Search for the cell housing the specified text and yield its [X, Y] center coordinate. 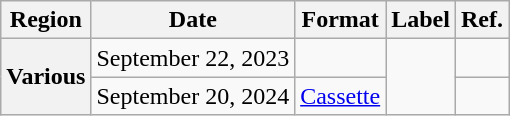
September 20, 2024 [193, 96]
September 22, 2023 [193, 58]
Date [193, 20]
Cassette [340, 96]
Region [46, 20]
Label [421, 20]
Format [340, 20]
Various [46, 77]
Ref. [482, 20]
